Pinpoint the cell where the given text exists, returning its (X, Y) midpoint coordinate. 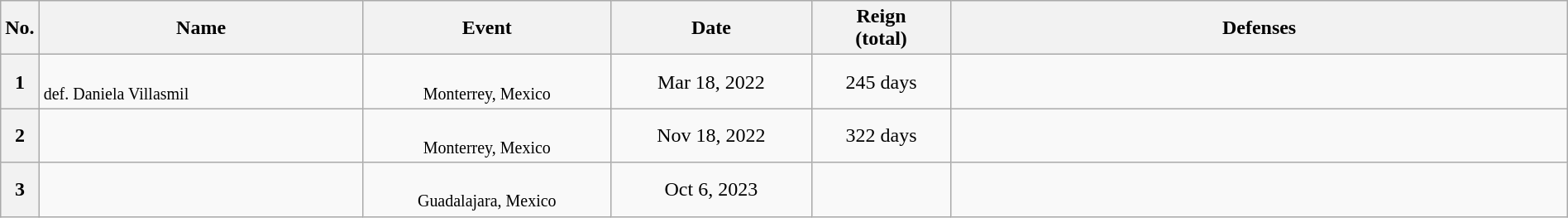
3 (20, 189)
Date (711, 28)
Defenses (1259, 28)
322 days (882, 136)
Oct 6, 2023 (711, 189)
Mar 18, 2022 (711, 81)
No. (20, 28)
1 (20, 81)
Guadalajara, Mexico (486, 189)
2 (20, 136)
def. Daniela Villasmil (201, 81)
Event (486, 28)
Reign(total) (882, 28)
Name (201, 28)
245 days (882, 81)
Nov 18, 2022 (711, 136)
